Output the (x, y) coordinate of the center of the cell containing the given text.  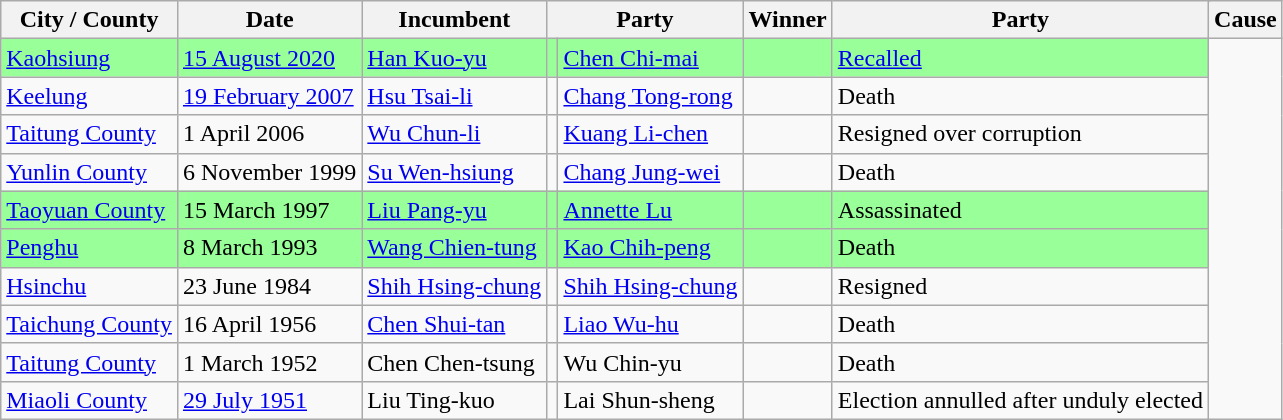
City / County (90, 20)
Liao Wu-hu (650, 324)
Kaohsiung (90, 58)
Chen Chi-mai (650, 58)
Lai Shun-sheng (650, 400)
Annette Lu (650, 210)
16 April 1956 (269, 324)
19 February 2007 (269, 96)
8 March 1993 (269, 248)
1 March 1952 (269, 362)
Resigned over corruption (1020, 134)
Taoyuan County (90, 210)
Hsinchu (90, 286)
Winner (788, 20)
Su Wen-hsiung (454, 172)
Resigned (1020, 286)
Miaoli County (90, 400)
Chen Chen-tsung (454, 362)
29 July 1951 (269, 400)
Han Kuo-yu (454, 58)
Keelung (90, 96)
Liu Pang-yu (454, 210)
6 November 1999 (269, 172)
Kao Chih-peng (650, 248)
Wu Chin-yu (650, 362)
Yunlin County (90, 172)
15 March 1997 (269, 210)
Recalled (1020, 58)
Wang Chien-tung (454, 248)
Incumbent (454, 20)
15 August 2020 (269, 58)
Liu Ting-kuo (454, 400)
Wu Chun-li (454, 134)
Chang Jung-wei (650, 172)
Assassinated (1020, 210)
Chang Tong-rong (650, 96)
Date (269, 20)
Taichung County (90, 324)
Election annulled after unduly elected (1020, 400)
1 April 2006 (269, 134)
Cause (1246, 20)
Chen Shui-tan (454, 324)
Hsu Tsai-li (454, 96)
Kuang Li-chen (650, 134)
Penghu (90, 248)
23 June 1984 (269, 286)
